Provide the [x, y] coordinate of the cell's center where the given text is located.  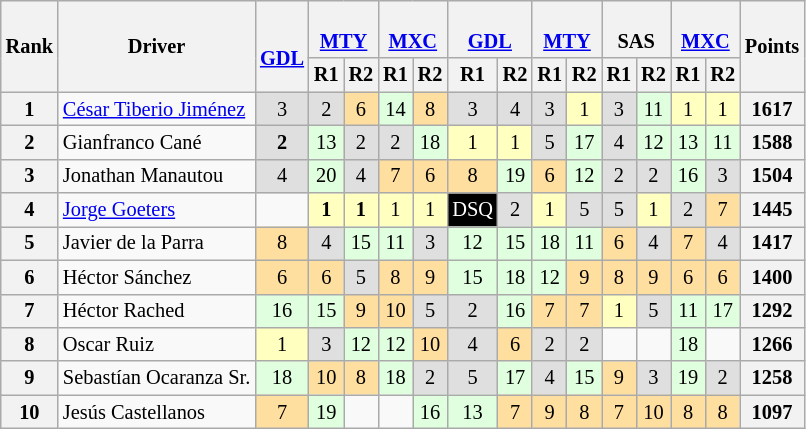
Jesús Castellanos [156, 412]
Héctor Sánchez [156, 277]
Rank [30, 46]
Driver [156, 46]
1292 [772, 311]
Gianfranco Cané [156, 142]
DSQ [472, 210]
Héctor Rached [156, 311]
Sebastían Ocaranza Sr. [156, 378]
1417 [772, 243]
1588 [772, 142]
14 [396, 109]
1445 [772, 210]
Javier de la Parra [156, 243]
1400 [772, 277]
20 [326, 176]
Jonathan Manautou [156, 176]
1266 [772, 344]
César Tiberio Jiménez [156, 109]
1504 [772, 176]
1258 [772, 378]
1097 [772, 412]
SAS [636, 29]
1617 [772, 109]
Oscar Ruiz [156, 344]
Jorge Goeters [156, 210]
Points [772, 46]
